From the cell containing the given text, extract its center point as (X, Y) coordinate. 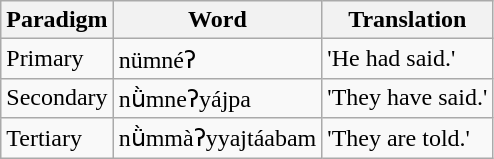
Paradigm (57, 20)
'They are told.' (408, 138)
Tertiary (57, 138)
Translation (408, 20)
nǜmneʔyájpa (218, 98)
'He had said.' (408, 59)
Primary (57, 59)
Secondary (57, 98)
nǜmmàʔyyajtáabam (218, 138)
Word (218, 20)
'They have said.' (408, 98)
nümnéʔ (218, 59)
